Extract the [x, y] coordinate from the center of the cell holding the provided text.  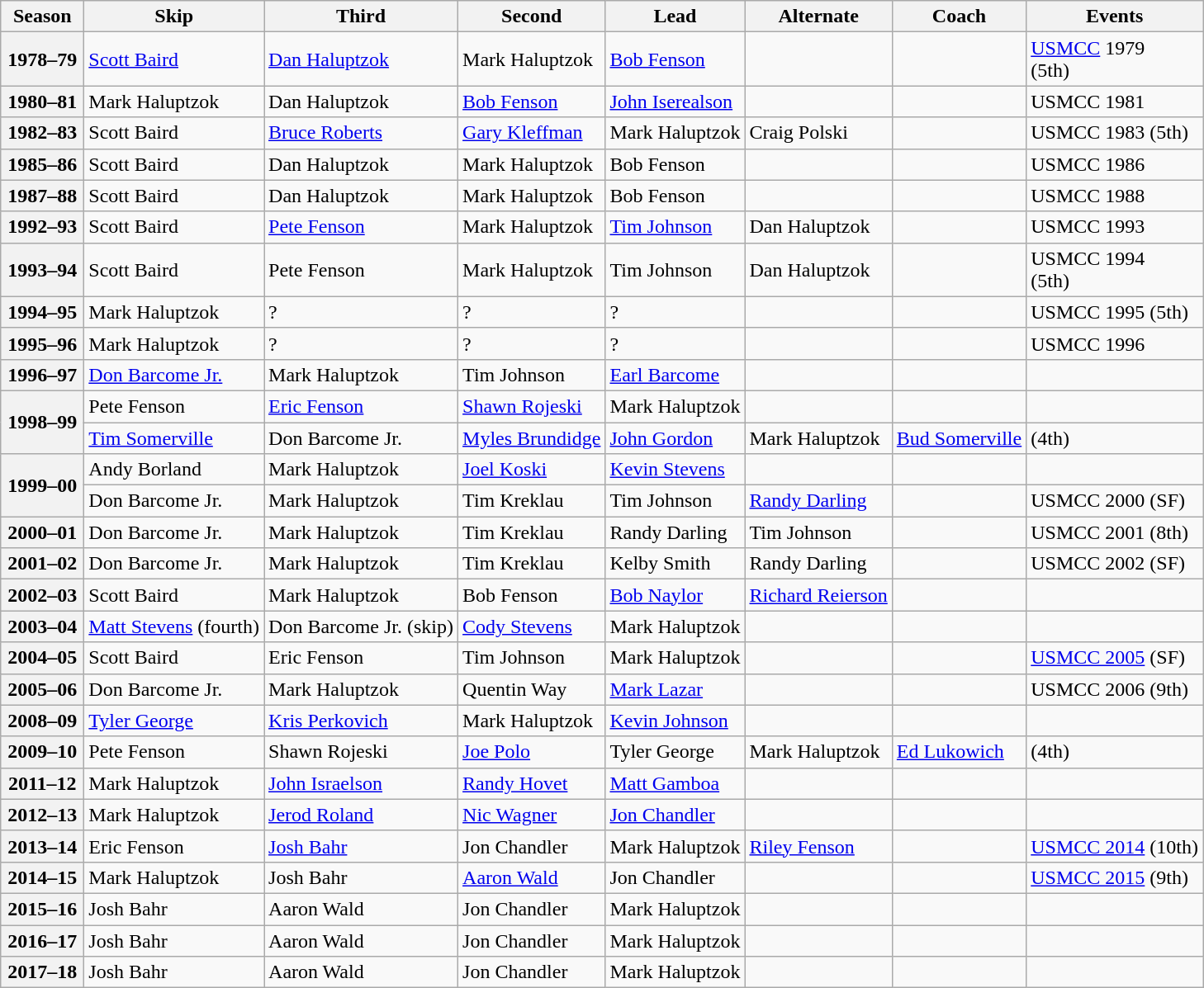
USMCC 1981 [1115, 102]
John Israelson [362, 783]
1992–93 [43, 227]
Skip [174, 17]
1994–95 [43, 312]
USMCC 1988 [1115, 196]
USMCC 1983 (5th) [1115, 133]
2011–12 [43, 783]
Season [43, 17]
2017–18 [43, 972]
2002–03 [43, 595]
USMCC 2002 (SF) [1115, 564]
1980–81 [43, 102]
Mark Lazar [675, 689]
USMCC 2001 (8th) [1115, 532]
Events [1115, 17]
2013–14 [43, 846]
USMCC 1993 [1115, 227]
Joe Polo [532, 752]
Craig Polski [818, 133]
Lead [675, 17]
John Gordon [675, 438]
2005–06 [43, 689]
2012–13 [43, 815]
USMCC 2006 (9th) [1115, 689]
2000–01 [43, 532]
Earl Barcome [675, 375]
John Iserealson [675, 102]
Matt Gamboa [675, 783]
2009–10 [43, 752]
Don Barcome Jr. (skip) [362, 626]
Kris Perkovich [362, 721]
USMCC 2005 (SF) [1115, 658]
Matt Stevens (fourth) [174, 626]
Riley Fenson [818, 846]
USMCC 1995 (5th) [1115, 312]
USMCC 2000 (SF) [1115, 501]
USMCC 1994 (5th) [1115, 269]
USMCC 1979 (5th) [1115, 59]
Coach [959, 17]
Quentin Way [532, 689]
Third [362, 17]
1995–96 [43, 343]
1999–00 [43, 485]
1985–86 [43, 164]
Richard Reierson [818, 595]
USMCC 2015 (9th) [1115, 877]
Ed Lukowich [959, 752]
1982–83 [43, 133]
1993–94 [43, 269]
1978–79 [43, 59]
2004–05 [43, 658]
2016–17 [43, 940]
2014–15 [43, 877]
1987–88 [43, 196]
Gary Kleffman [532, 133]
Bruce Roberts [362, 133]
1996–97 [43, 375]
Myles Brundidge [532, 438]
Joel Koski [532, 470]
Tim Somerville [174, 438]
Andy Borland [174, 470]
USMCC 1996 [1115, 343]
Bob Naylor [675, 595]
2015–16 [43, 909]
Nic Wagner [532, 815]
USMCC 2014 (10th) [1115, 846]
Kevin Stevens [675, 470]
2001–02 [43, 564]
Kevin Johnson [675, 721]
1998–99 [43, 422]
USMCC 1986 [1115, 164]
Cody Stevens [532, 626]
Kelby Smith [675, 564]
Second [532, 17]
Randy Hovet [532, 783]
2008–09 [43, 721]
2003–04 [43, 626]
Jerod Roland [362, 815]
Alternate [818, 17]
Bud Somerville [959, 438]
